Determine the (X, Y) coordinate at the center of the cell enclosing the given text.  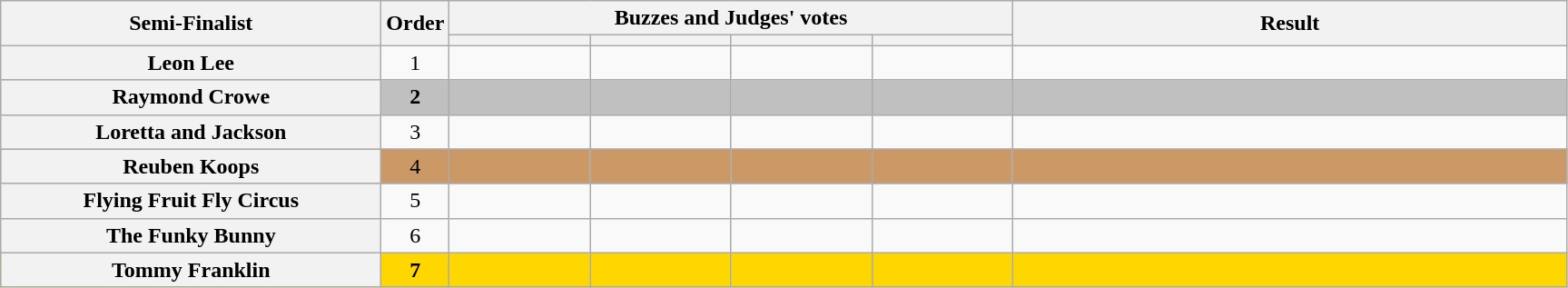
5 (416, 201)
Order (416, 24)
4 (416, 166)
1 (416, 63)
Reuben Koops (191, 166)
Loretta and Jackson (191, 132)
7 (416, 270)
The Funky Bunny (191, 235)
Result (1289, 24)
6 (416, 235)
Buzzes and Judges' votes (731, 18)
2 (416, 97)
3 (416, 132)
Tommy Franklin (191, 270)
Semi-Finalist (191, 24)
Raymond Crowe (191, 97)
Flying Fruit Fly Circus (191, 201)
Leon Lee (191, 63)
